Return the [x, y] coordinate for the center point of the cell that contains the specified text.  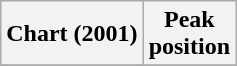
Chart (2001) [72, 34]
Peakposition [189, 34]
